Scan for the cell matching the given text and deliver its [x, y] coordinate at center. 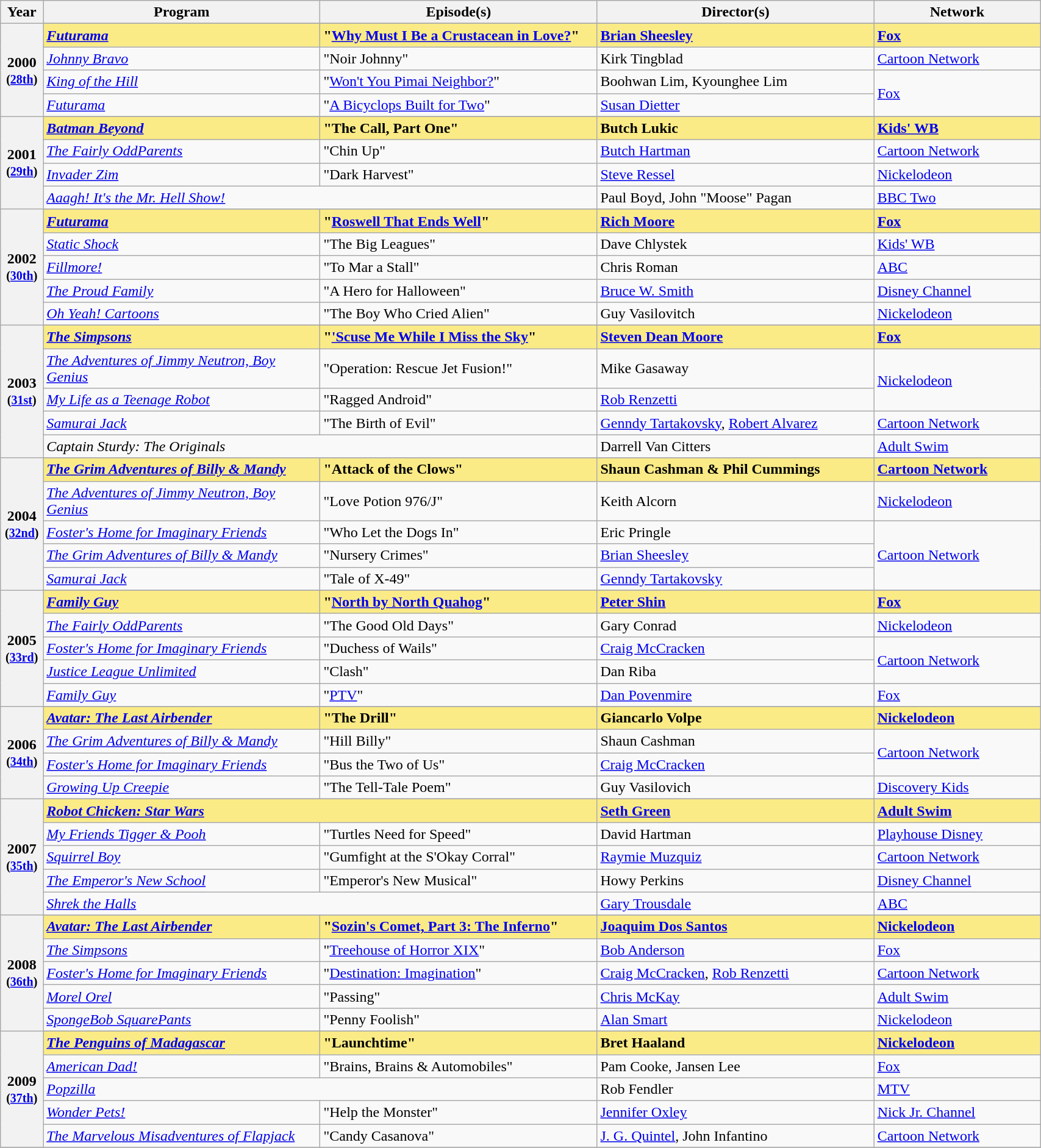
"Launchtime" [459, 1043]
Justice League Unlimited [182, 671]
"Hill Billy" [459, 741]
"Ragged Android" [459, 400]
Pam Cooke, Jansen Lee [735, 1066]
Genndy Tartakovsky, Robert Alvarez [735, 423]
Aaagh! It's the Mr. Hell Show! [320, 198]
"'Scuse Me While I Miss the Sky" [459, 337]
"PTV" [459, 694]
Darrell Van Citters [735, 446]
Steve Ressel [735, 174]
My Life as a Teenage Robot [182, 400]
Popzilla [320, 1089]
Discovery Kids [957, 788]
Dan Povenmire [735, 694]
Morel Orel [182, 996]
"Gumfight at the S'Okay Corral" [459, 857]
Eric Pringle [735, 532]
Alan Smart [735, 1019]
Bob Anderson [735, 950]
Growing Up Creepie [182, 788]
"North by North Quahog" [459, 602]
Boohwan Lim, Kyounghee Lim [735, 82]
"Dark Harvest" [459, 174]
The Penguins of Madagascar [182, 1043]
Squirrel Boy [182, 857]
Butch Lukic [735, 128]
Bruce W. Smith [735, 291]
2004 (32nd) [22, 524]
My Friends Tigger & Pooh [182, 834]
Mike Gasaway [735, 368]
"Turtles Need for Speed" [459, 834]
"Penny Foolish" [459, 1019]
Dan Riba [735, 671]
"Roswell That Ends Well" [459, 221]
"The Big Leagues" [459, 244]
Oh Yeah! Cartoons [182, 314]
Guy Vasilovich [735, 788]
"The Tell-Tale Poem" [459, 788]
"The Drill" [459, 718]
"Treehouse of Horror XIX" [459, 950]
Chris McKay [735, 996]
"Noir Johnny" [459, 59]
Gary Trousdale [735, 904]
Jennifer Oxley [735, 1113]
Guy Vasilovitch [735, 314]
The Emperor's New School [182, 880]
"Brains, Brains & Automobiles" [459, 1066]
"A Bicyclops Built for Two" [459, 105]
The Proud Family [182, 291]
2003 (31st) [22, 391]
Craig McCracken, Rob Renzetti [735, 973]
BBC Two [957, 198]
"Love Potion 976/J" [459, 501]
"Chin Up" [459, 151]
2009 (37th) [22, 1089]
"The Good Old Days" [459, 625]
2000 (28th) [22, 70]
2005 (33rd) [22, 648]
SpongeBob SquarePants [182, 1019]
Network [957, 12]
Program [182, 12]
The Marvelous Misadventures of Flapjack [182, 1136]
Chris Roman [735, 267]
David Hartman [735, 834]
"The Birth of Evil" [459, 423]
American Dad! [182, 1066]
Peter Shin [735, 602]
King of the Hill [182, 82]
"The Call, Part One" [459, 128]
"Why Must I Be a Crustacean in Love?" [459, 35]
Gary Conrad [735, 625]
"Nursery Crimes" [459, 555]
Seth Green [735, 811]
Paul Boyd, John "Moose" Pagan [735, 198]
Johnny Bravo [182, 59]
"To Mar a Stall" [459, 267]
"Duchess of Wails" [459, 648]
"Candy Casanova" [459, 1136]
Robot Chicken: Star Wars [320, 811]
"Tale of X-49" [459, 579]
Year [22, 12]
Nick Jr. Channel [957, 1113]
"Operation: Rescue Jet Fusion!" [459, 368]
Keith Alcorn [735, 501]
"Bus the Two of Us" [459, 765]
Shaun Cashman & Phil Cummings [735, 469]
Rob Renzetti [735, 400]
J. G. Quintel, John Infantino [735, 1136]
"Who Let the Dogs In" [459, 532]
Fillmore! [182, 267]
Steven Dean Moore [735, 337]
"Destination: Imagination" [459, 973]
Shrek the Halls [320, 904]
"Help the Monster" [459, 1113]
Shaun Cashman [735, 741]
2002 (30th) [22, 267]
"Passing" [459, 996]
2007 (35th) [22, 857]
Dave Chlystek [735, 244]
Captain Sturdy: The Originals [320, 446]
"Clash" [459, 671]
"The Boy Who Cried Alien" [459, 314]
Joaquim Dos Santos [735, 927]
Rob Fendler [735, 1089]
Butch Hartman [735, 151]
"Sozin's Comet, Part 3: The Inferno" [459, 927]
Giancarlo Volpe [735, 718]
Episode(s) [459, 12]
"Attack of the Clows" [459, 469]
Batman Beyond [182, 128]
Static Shock [182, 244]
Bret Haaland [735, 1043]
Susan Dietter [735, 105]
Howy Perkins [735, 880]
Invader Zim [182, 174]
"Emperor's New Musical" [459, 880]
Director(s) [735, 12]
"A Hero for Halloween" [459, 291]
Wonder Pets! [182, 1113]
MTV [957, 1089]
Raymie Muzquiz [735, 857]
2006 (34th) [22, 753]
2008 (36th) [22, 973]
Genndy Tartakovsky [735, 579]
Playhouse Disney [957, 834]
Kirk Tingblad [735, 59]
Rich Moore [735, 221]
2001 (29th) [22, 163]
"Won't You Pimai Neighbor?" [459, 82]
